Provide the (x, y) coordinate of the cell's center where the given text is located.  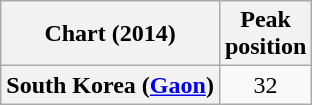
Chart (2014) (110, 34)
32 (265, 85)
South Korea (Gaon) (110, 85)
Peakposition (265, 34)
